Capture the cell that displays the provided text and extract its [X, Y] central coordinate. 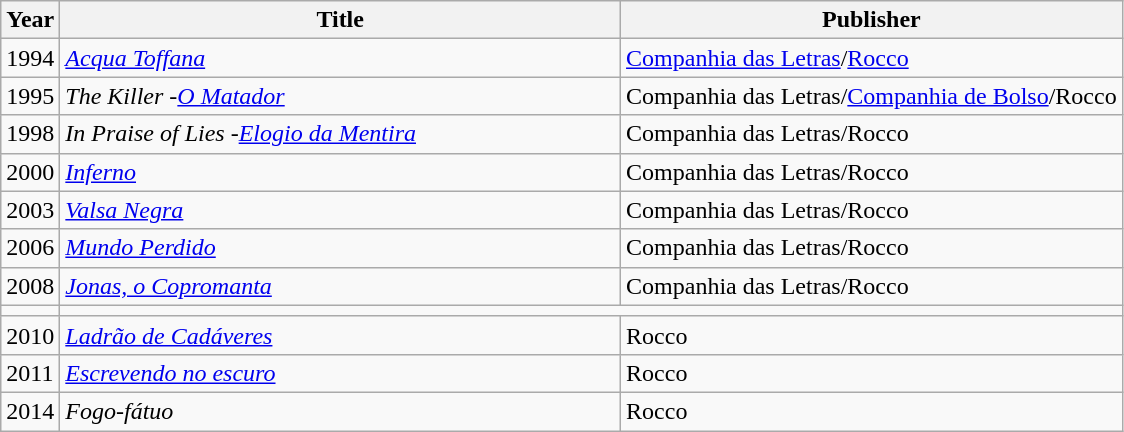
Companhia das Letras/Companhia de Bolso/Rocco [872, 96]
2000 [30, 172]
Title [340, 20]
Valsa Negra [340, 210]
Mundo Perdido [340, 248]
2006 [30, 248]
Acqua Toffana [340, 58]
2003 [30, 210]
The Killer -O Matador [340, 96]
Escrevendo no escuro [340, 373]
Year [30, 20]
2008 [30, 286]
Publisher [872, 20]
2010 [30, 335]
Inferno [340, 172]
Jonas, o Copromanta [340, 286]
In Praise of Lies -Elogio da Mentira [340, 134]
1995 [30, 96]
2014 [30, 411]
1998 [30, 134]
1994 [30, 58]
2011 [30, 373]
Ladrão de Cadáveres [340, 335]
Fogo-fátuo [340, 411]
